Scan for the cell matching the given text and deliver its (X, Y) coordinate at center. 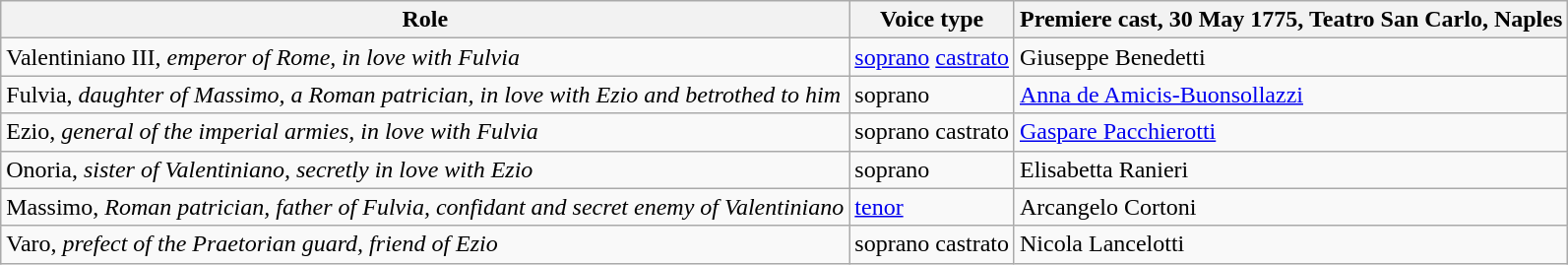
Elisabetta Ranieri (1290, 169)
Arcangelo Cortoni (1290, 207)
Onoria, sister of Valentiniano, secretly in love with Ezio (425, 169)
Massimo, Roman patrician, father of Fulvia, confidant and secret enemy of Valentiniano (425, 207)
Giuseppe Benedetti (1290, 57)
Fulvia, daughter of Massimo, a Roman patrician, in love with Ezio and betrothed to him (425, 95)
Premiere cast, 30 May 1775, Teatro San Carlo, Naples (1290, 20)
Varo, prefect of the Praetorian guard, friend of Ezio (425, 244)
Role (425, 20)
tenor (932, 207)
Nicola Lancelotti (1290, 244)
Ezio, general of the imperial armies, in love with Fulvia (425, 132)
Valentiniano III, emperor of Rome, in love with Fulvia (425, 57)
Gaspare Pacchierotti (1290, 132)
Voice type (932, 20)
Anna de Amicis-Buonsollazzi (1290, 95)
